Determine the (X, Y) coordinate at the center of the cell enclosing the given text.  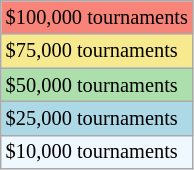
$75,000 tournaments (97, 51)
$50,000 tournaments (97, 85)
$25,000 tournaments (97, 118)
$10,000 tournaments (97, 152)
$100,000 tournaments (97, 17)
